Return [x, y] of the center of cell containing provided text 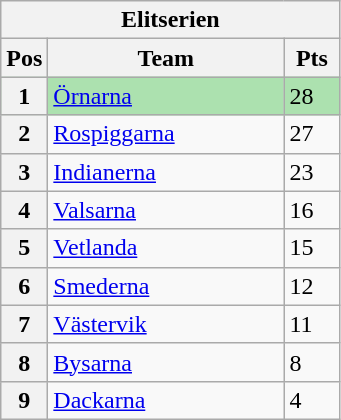
23 [312, 172]
Dackarna [166, 400]
9 [24, 400]
Valsarna [166, 210]
Elitserien [170, 20]
Örnarna [166, 96]
16 [312, 210]
3 [24, 172]
1 [24, 96]
Vetlanda [166, 248]
Västervik [166, 324]
Bysarna [166, 362]
6 [24, 286]
Pos [24, 58]
15 [312, 248]
Pts [312, 58]
7 [24, 324]
Team [166, 58]
2 [24, 134]
Rospiggarna [166, 134]
Indianerna [166, 172]
27 [312, 134]
12 [312, 286]
5 [24, 248]
28 [312, 96]
11 [312, 324]
Smederna [166, 286]
